Pinpoint the cell where the given text exists, returning its [x, y] midpoint coordinate. 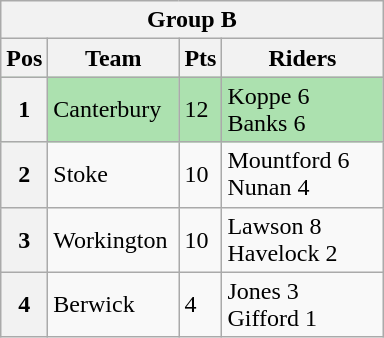
Pos [24, 58]
Jones 3Gifford 1 [302, 304]
Koppe 6Banks 6 [302, 110]
1 [24, 110]
Mountford 6Nunan 4 [302, 174]
Canterbury [114, 110]
Team [114, 58]
Stoke [114, 174]
Pts [200, 58]
Berwick [114, 304]
Group B [192, 20]
2 [24, 174]
12 [200, 110]
Riders [302, 58]
3 [24, 240]
Workington [114, 240]
Lawson 8Havelock 2 [302, 240]
